From the cell containing the given text, extract its center point as [x, y] coordinate. 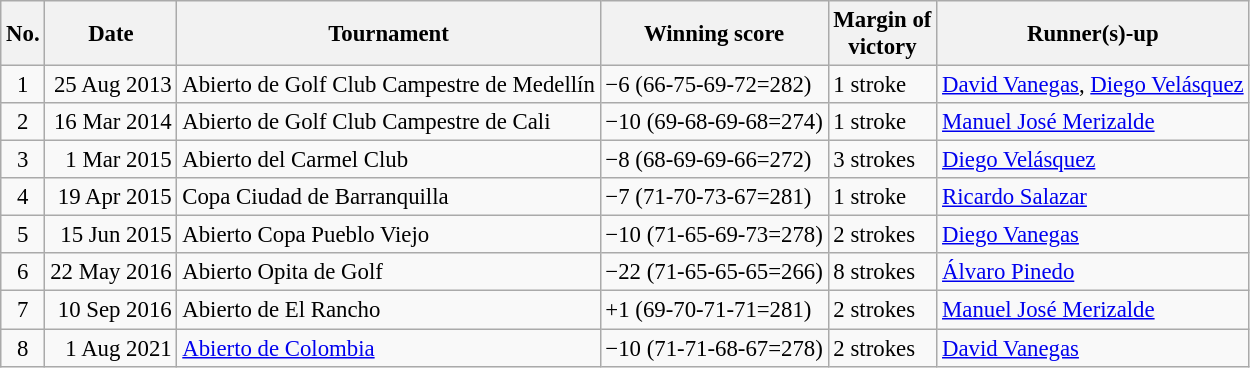
Diego Velásquez [1093, 160]
Diego Vanegas [1093, 235]
Abierto del Carmel Club [388, 160]
David Vanegas, Diego Velásquez [1093, 85]
Abierto Opita de Golf [388, 273]
16 Mar 2014 [111, 122]
−10 (69-68-69-68=274) [714, 122]
Abierto Copa Pueblo Viejo [388, 235]
19 Apr 2015 [111, 197]
Date [111, 34]
10 Sep 2016 [111, 310]
7 [23, 310]
Abierto de Colombia [388, 348]
5 [23, 235]
David Vanegas [1093, 348]
Abierto de Golf Club Campestre de Medellín [388, 85]
Tournament [388, 34]
2 [23, 122]
−7 (71-70-73-67=281) [714, 197]
−6 (66-75-69-72=282) [714, 85]
25 Aug 2013 [111, 85]
22 May 2016 [111, 273]
−10 (71-71-68-67=278) [714, 348]
3 [23, 160]
Álvaro Pinedo [1093, 273]
−8 (68-69-69-66=272) [714, 160]
1 Aug 2021 [111, 348]
Runner(s)-up [1093, 34]
Abierto de Golf Club Campestre de Cali [388, 122]
Abierto de El Rancho [388, 310]
6 [23, 273]
4 [23, 197]
Ricardo Salazar [1093, 197]
+1 (69-70-71-71=281) [714, 310]
−22 (71-65-65-65=266) [714, 273]
Margin ofvictory [882, 34]
Winning score [714, 34]
1 Mar 2015 [111, 160]
3 strokes [882, 160]
−10 (71-65-69-73=278) [714, 235]
1 [23, 85]
15 Jun 2015 [111, 235]
Copa Ciudad de Barranquilla [388, 197]
No. [23, 34]
8 [23, 348]
8 strokes [882, 273]
